Provide the (x, y) coordinate of the cell's center where the given text is located.  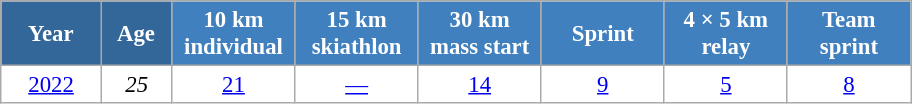
25 (136, 85)
15 km skiathlon (356, 34)
4 × 5 km relay (726, 34)
Year (52, 34)
14 (480, 85)
9 (602, 85)
8 (848, 85)
5 (726, 85)
30 km mass start (480, 34)
10 km individual (234, 34)
2022 (52, 85)
— (356, 85)
21 (234, 85)
Team sprint (848, 34)
Sprint (602, 34)
Age (136, 34)
